Search for the cell housing the specified text and yield its (X, Y) center coordinate. 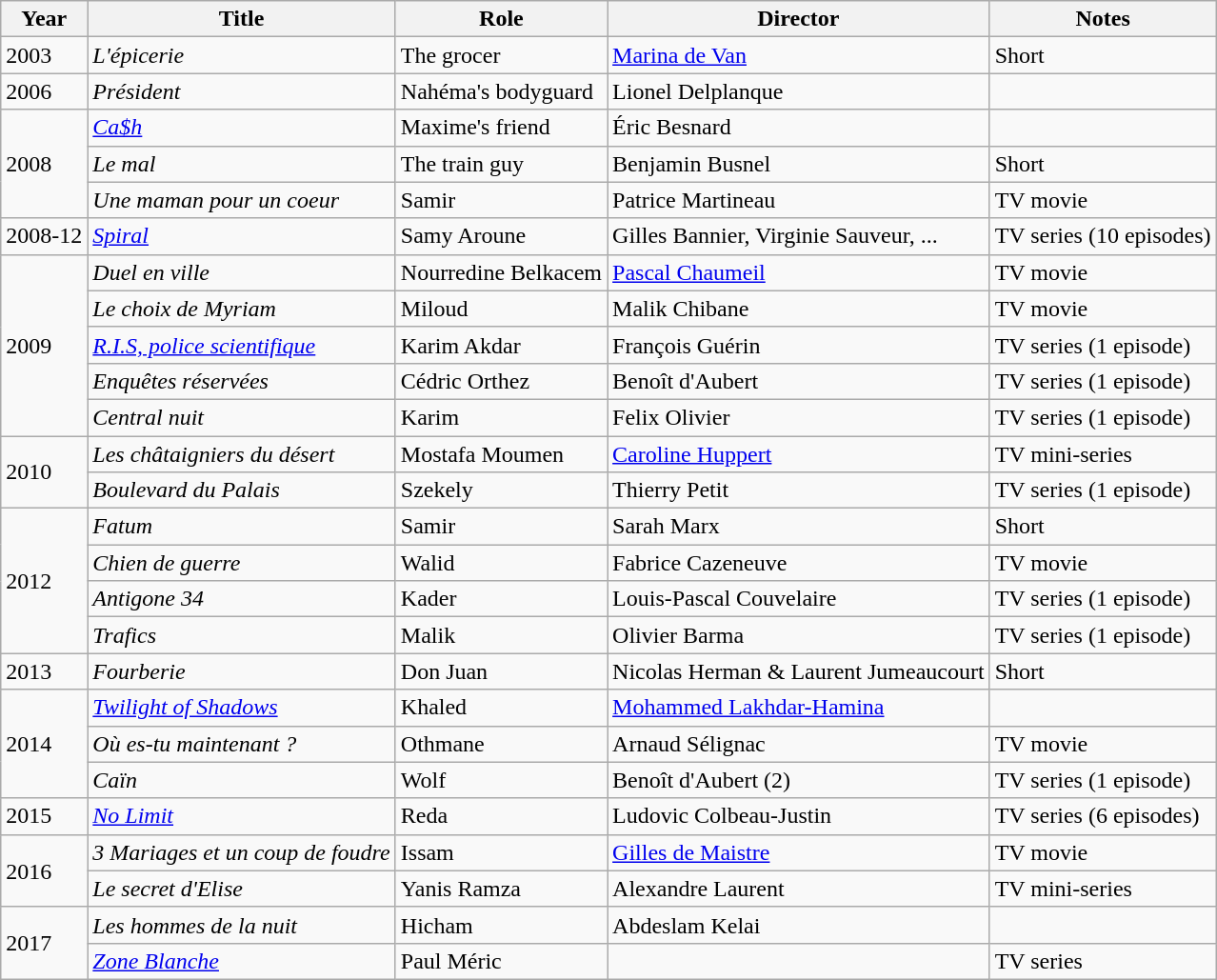
Le mal (242, 164)
Olivier Barma (799, 635)
L'épicerie (242, 55)
Zone Blanche (242, 961)
Président (242, 91)
Ca$h (242, 128)
Gilles de Maistre (799, 852)
François Guérin (799, 345)
Don Juan (501, 671)
Reda (501, 816)
2006 (44, 91)
Miloud (501, 309)
Lionel Delplanque (799, 91)
Fatum (242, 527)
2008 (44, 164)
Felix Olivier (799, 417)
Othmane (501, 744)
2008-12 (44, 236)
Paul Méric (501, 961)
Role (501, 19)
Twilight of Shadows (242, 708)
Malik Chibane (799, 309)
Caroline Huppert (799, 454)
Karim Akdar (501, 345)
Pascal Chaumeil (799, 272)
Mohammed Lakhdar-Hamina (799, 708)
Le secret d'Elise (242, 889)
Éric Besnard (799, 128)
Nicolas Herman & Laurent Jumeaucourt (799, 671)
3 Mariages et un coup de foudre (242, 852)
Benoît d'Aubert (799, 381)
Spiral (242, 236)
Title (242, 19)
Ludovic Colbeau-Justin (799, 816)
Benjamin Busnel (799, 164)
Antigone 34 (242, 599)
Central nuit (242, 417)
Issam (501, 852)
Thierry Petit (799, 490)
Où es-tu maintenant ? (242, 744)
Karim (501, 417)
Mostafa Moumen (501, 454)
Sarah Marx (799, 527)
2014 (44, 744)
2009 (44, 345)
Khaled (501, 708)
Chien de guerre (242, 563)
Le choix de Myriam (242, 309)
Enquêtes réservées (242, 381)
Patrice Martineau (799, 200)
2012 (44, 581)
Hicham (501, 925)
Marina de Van (799, 55)
Malik (501, 635)
Boulevard du Palais (242, 490)
Szekely (501, 490)
Nahéma's bodyguard (501, 91)
2016 (44, 870)
Fabrice Cazeneuve (799, 563)
The grocer (501, 55)
Louis-Pascal Couvelaire (799, 599)
No Limit (242, 816)
Maxime's friend (501, 128)
Walid (501, 563)
Kader (501, 599)
2010 (44, 472)
2003 (44, 55)
TV series (1103, 961)
TV series (10 episodes) (1103, 236)
Nourredine Belkacem (501, 272)
R.I.S, police scientifique (242, 345)
Alexandre Laurent (799, 889)
Fourberie (242, 671)
Yanis Ramza (501, 889)
Wolf (501, 780)
The train guy (501, 164)
Les châtaigniers du désert (242, 454)
Caïn (242, 780)
Benoît d'Aubert (2) (799, 780)
TV series (6 episodes) (1103, 816)
Une maman pour un coeur (242, 200)
Gilles Bannier, Virginie Sauveur, ... (799, 236)
Abdeslam Kelai (799, 925)
2015 (44, 816)
2017 (44, 943)
Cédric Orthez (501, 381)
Director (799, 19)
Les hommes de la nuit (242, 925)
Samy Aroune (501, 236)
Trafics (242, 635)
2013 (44, 671)
Duel en ville (242, 272)
Arnaud Sélignac (799, 744)
Notes (1103, 19)
Year (44, 19)
